Determine the (X, Y) coordinate at the center of the cell enclosing the given text.  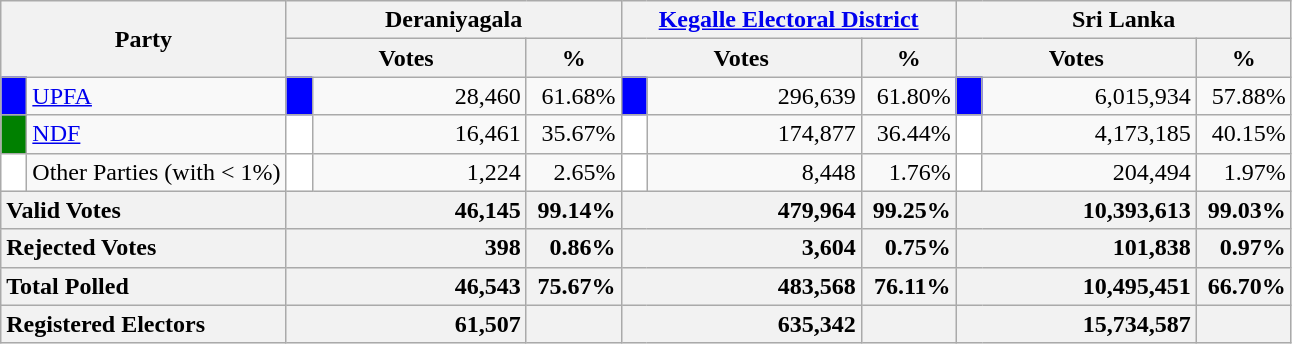
Sri Lanka (1124, 20)
75.67% (574, 286)
61,507 (406, 324)
99.03% (1244, 210)
4,173,185 (1089, 134)
40.15% (1244, 134)
99.25% (908, 210)
204,494 (1089, 172)
Rejected Votes (144, 248)
36.44% (908, 134)
635,342 (741, 324)
8,448 (754, 172)
3,604 (741, 248)
479,964 (741, 210)
35.67% (574, 134)
61.68% (574, 96)
1.97% (1244, 172)
Total Polled (144, 286)
46,145 (406, 210)
16,461 (419, 134)
Kegalle Electoral District (788, 20)
28,460 (419, 96)
1.76% (908, 172)
398 (406, 248)
Valid Votes (144, 210)
NDF (156, 134)
Other Parties (with < 1%) (156, 172)
UPFA (156, 96)
1,224 (419, 172)
0.97% (1244, 248)
15,734,587 (1076, 324)
0.75% (908, 248)
10,495,451 (1076, 286)
6,015,934 (1089, 96)
Registered Electors (144, 324)
174,877 (754, 134)
0.86% (574, 248)
Deraniyagala (454, 20)
66.70% (1244, 286)
296,639 (754, 96)
99.14% (574, 210)
46,543 (406, 286)
76.11% (908, 286)
2.65% (574, 172)
10,393,613 (1076, 210)
57.88% (1244, 96)
101,838 (1076, 248)
Party (144, 39)
483,568 (741, 286)
61.80% (908, 96)
